Extract the [x, y] coordinate from the center of the cell holding the provided text.  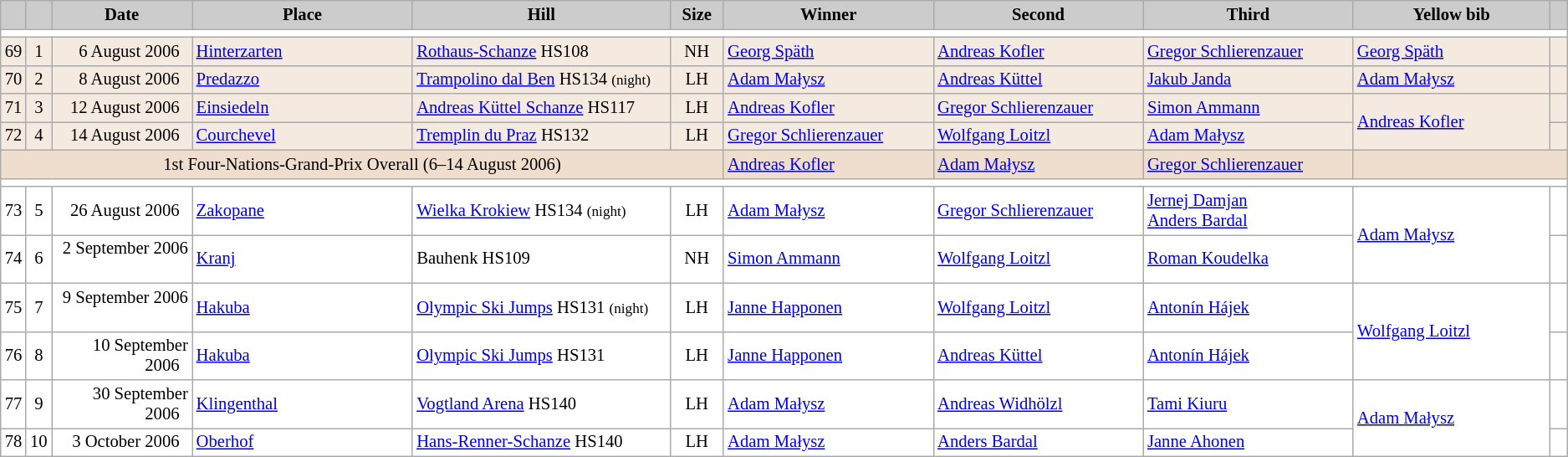
8 August 2006 [122, 80]
4 [38, 136]
30 September 2006 [122, 404]
Yellow bib [1452, 14]
Place [303, 14]
77 [13, 404]
Rothaus-Schanze HS108 [541, 51]
10 [38, 442]
Klingenthal [303, 404]
Zakopane [303, 210]
Jakub Janda [1248, 80]
Hinterzarten [303, 51]
5 [38, 210]
Date [122, 14]
Jernej Damjan Anders Bardal [1248, 210]
Oberhof [303, 442]
9 [38, 404]
Einsiedeln [303, 108]
3 [38, 108]
78 [13, 442]
7 [38, 307]
Olympic Ski Jumps HS131 (night) [541, 307]
1st Four-Nations-Grand-Prix Overall (6–14 August 2006) [362, 164]
75 [13, 307]
Third [1248, 14]
74 [13, 259]
Tami Kiuru [1248, 404]
9 September 2006 [122, 307]
71 [13, 108]
Predazzo [303, 80]
Wielka Krokiew HS134 (night) [541, 210]
Winner [828, 14]
72 [13, 136]
Olympic Ski Jumps HS131 [541, 356]
Second [1039, 14]
Size [697, 14]
Trampolino dal Ben HS134 (night) [541, 80]
Courchevel [303, 136]
10 September 2006 [122, 356]
Andreas Küttel Schanze HS117 [541, 108]
Hans-Renner-Schanze HS140 [541, 442]
Bauhenk HS109 [541, 259]
6 [38, 259]
Vogtland Arena HS140 [541, 404]
Roman Koudelka [1248, 259]
73 [13, 210]
Janne Ahonen [1248, 442]
Tremplin du Praz HS132 [541, 136]
3 October 2006 [122, 442]
Anders Bardal [1039, 442]
6 August 2006 [122, 51]
14 August 2006 [122, 136]
8 [38, 356]
2 September 2006 [122, 259]
12 August 2006 [122, 108]
1 [38, 51]
69 [13, 51]
2 [38, 80]
76 [13, 356]
Andreas Widhölzl [1039, 404]
Kranj [303, 259]
70 [13, 80]
26 August 2006 [122, 210]
Hill [541, 14]
